For the text-containing cell, return its midpoint in (X, Y) coordinate format. 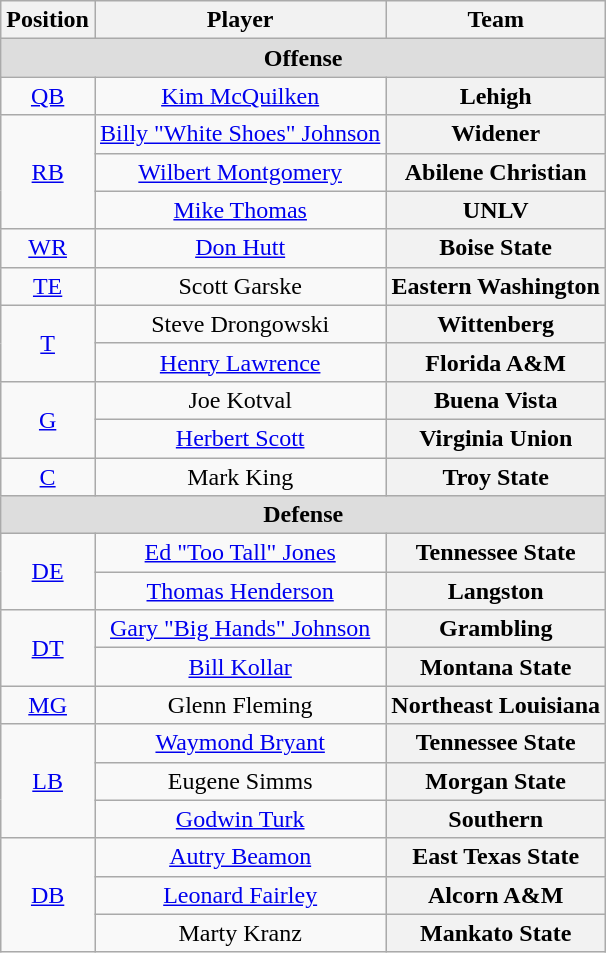
T (48, 343)
DE (48, 572)
Langston (496, 591)
DT (48, 648)
DB (48, 895)
Grambling (496, 629)
Team (496, 20)
Mark King (240, 477)
Abilene Christian (496, 172)
MG (48, 705)
Boise State (496, 248)
Alcorn A&M (496, 895)
Marty Kranz (240, 933)
Offense (304, 58)
LB (48, 781)
TE (48, 286)
Ed "Too Tall" Jones (240, 553)
Lehigh (496, 96)
Eugene Simms (240, 781)
Troy State (496, 477)
Player (240, 20)
Don Hutt (240, 248)
Wilbert Montgomery (240, 172)
WR (48, 248)
Godwin Turk (240, 819)
Eastern Washington (496, 286)
Southern (496, 819)
Steve Drongowski (240, 324)
Waymond Bryant (240, 743)
Virginia Union (496, 438)
Billy "White Shoes" Johnson (240, 134)
Kim McQuilken (240, 96)
Morgan State (496, 781)
QB (48, 96)
Herbert Scott (240, 438)
Scott Garske (240, 286)
G (48, 419)
Mankato State (496, 933)
RB (48, 172)
Montana State (496, 667)
Henry Lawrence (240, 362)
Defense (304, 515)
UNLV (496, 210)
Mike Thomas (240, 210)
Buena Vista (496, 400)
Leonard Fairley (240, 895)
Gary "Big Hands" Johnson (240, 629)
Glenn Fleming (240, 705)
Wittenberg (496, 324)
Position (48, 20)
Widener (496, 134)
Autry Beamon (240, 857)
Thomas Henderson (240, 591)
Bill Kollar (240, 667)
Northeast Louisiana (496, 705)
East Texas State (496, 857)
C (48, 477)
Florida A&M (496, 362)
Joe Kotval (240, 400)
